Find where the given text appears and provide that cell's center as (X, Y) coordinate. 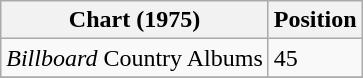
45 (315, 58)
Position (315, 20)
Billboard Country Albums (135, 58)
Chart (1975) (135, 20)
